From the cell containing the given text, extract its center point as [X, Y] coordinate. 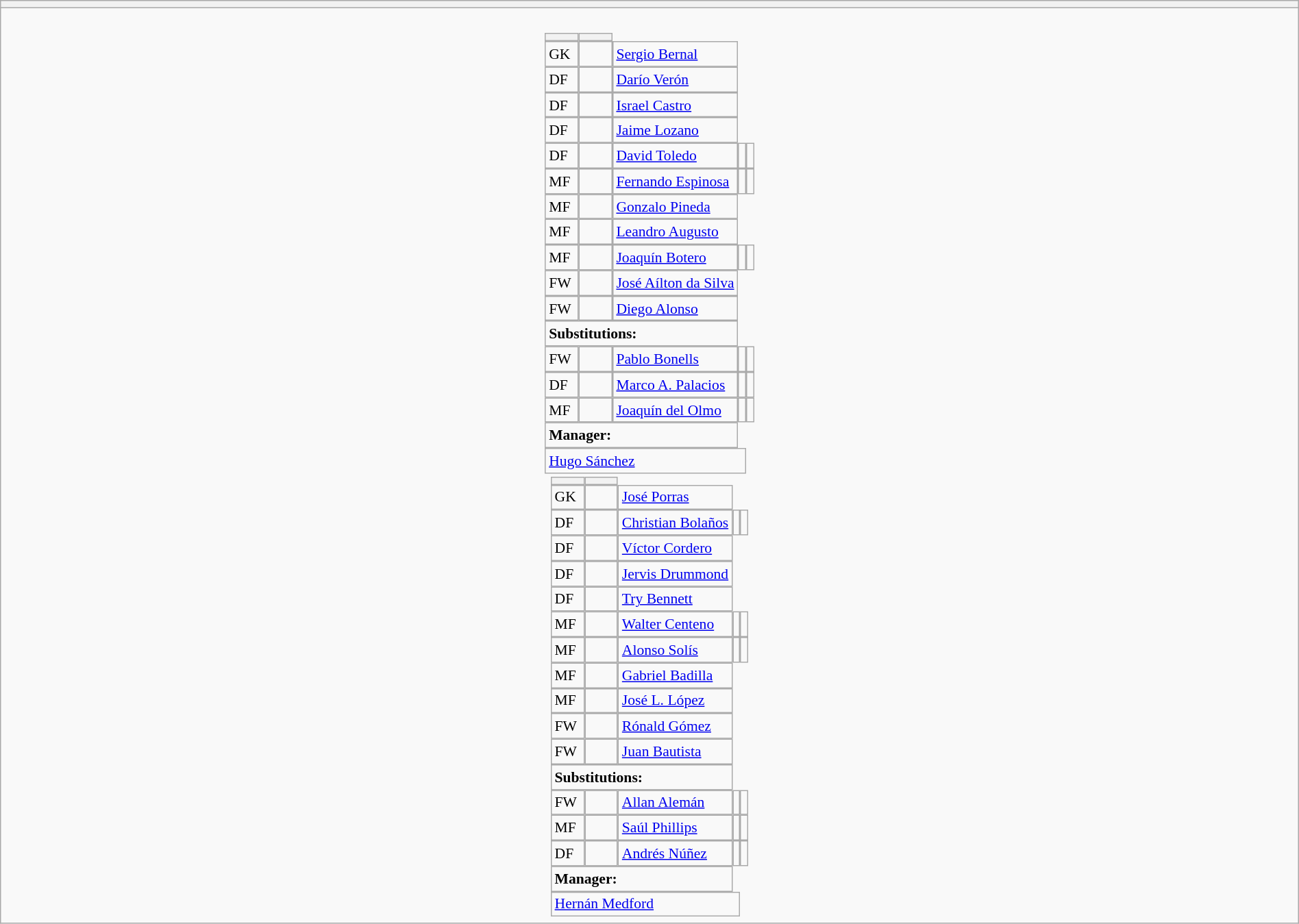
Andrés Núñez [676, 853]
Juan Bautista [676, 752]
Fernando Espinosa [676, 181]
Joaquín del Olmo [676, 410]
Jervis Drummond [676, 574]
Hugo Sánchez [645, 460]
José L. López [676, 700]
Israel Castro [676, 105]
Joaquín Botero [676, 258]
David Toledo [676, 156]
José Porras [676, 497]
Walter Centeno [676, 625]
Christian Bolaños [676, 522]
Try Bennett [676, 599]
Hernán Medford [645, 904]
José Aílton da Silva [676, 282]
Sergio Bernal [676, 53]
Leandro Augusto [676, 232]
Marco A. Palacios [676, 385]
Darío Verón [676, 79]
Allan Alemán [676, 803]
Gonzalo Pineda [676, 207]
Rónald Gómez [676, 726]
Alonso Solís [676, 649]
Jaime Lozano [676, 130]
Gabriel Badilla [676, 675]
Pablo Bonells [676, 359]
Saúl Phillips [676, 827]
Diego Alonso [676, 308]
Víctor Cordero [676, 548]
